Search for the cell housing the specified text and yield its [X, Y] center coordinate. 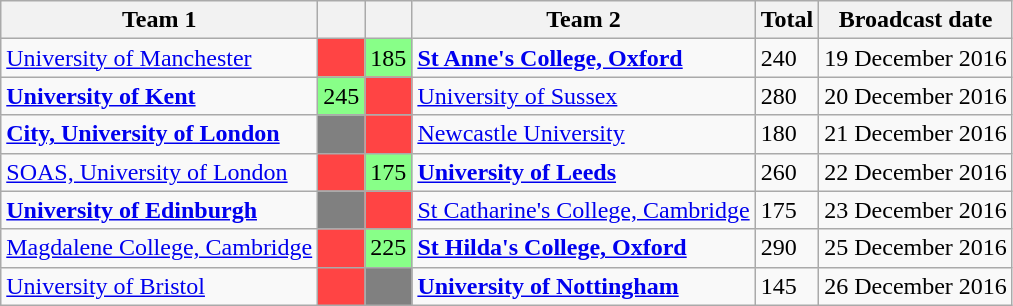
185 [388, 58]
245 [342, 96]
180 [787, 134]
26 December 2016 [916, 286]
23 December 2016 [916, 210]
University of Leeds [584, 172]
25 December 2016 [916, 248]
University of Kent [160, 96]
19 December 2016 [916, 58]
290 [787, 248]
21 December 2016 [916, 134]
Team 1 [160, 20]
University of Manchester [160, 58]
260 [787, 172]
St Anne's College, Oxford [584, 58]
City, University of London [160, 134]
University of Bristol [160, 286]
22 December 2016 [916, 172]
St Catharine's College, Cambridge [584, 210]
Newcastle University [584, 134]
20 December 2016 [916, 96]
University of Edinburgh [160, 210]
University of Nottingham [584, 286]
280 [787, 96]
Magdalene College, Cambridge [160, 248]
240 [787, 58]
Total [787, 20]
225 [388, 248]
SOAS, University of London [160, 172]
Team 2 [584, 20]
145 [787, 286]
St Hilda's College, Oxford [584, 248]
University of Sussex [584, 96]
Broadcast date [916, 20]
